Capture the cell that displays the provided text and extract its [X, Y] central coordinate. 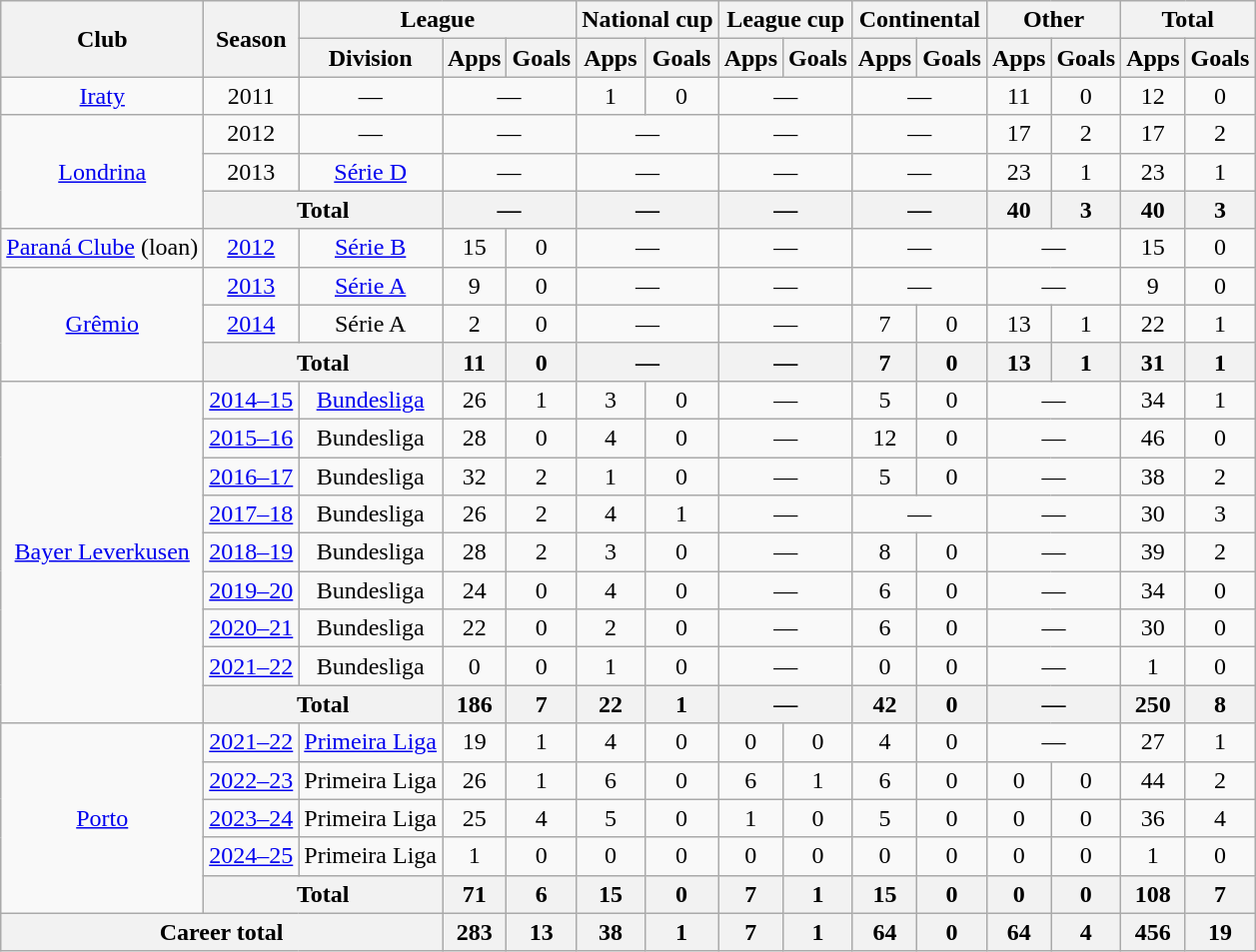
71 [474, 894]
2011 [252, 96]
46 [1153, 438]
Season [252, 39]
2019–20 [252, 590]
2017–18 [252, 514]
32 [474, 476]
Porto [102, 818]
Club [102, 39]
2024–25 [252, 856]
31 [1153, 362]
Iraty [102, 96]
42 [884, 704]
Continental [919, 20]
2014–15 [252, 400]
Bayer Leverkusen [102, 551]
2014 [252, 324]
456 [1153, 932]
Career total [222, 932]
250 [1153, 704]
League cup [785, 20]
2023–24 [252, 818]
2016–17 [252, 476]
Paraná Clube (loan) [102, 248]
24 [474, 590]
Other [1053, 20]
44 [1153, 780]
Division [371, 58]
Grêmio [102, 324]
283 [474, 932]
Série B [371, 248]
36 [1153, 818]
27 [1153, 742]
National cup [647, 20]
Série D [371, 172]
25 [474, 818]
2022–23 [252, 780]
2020–21 [252, 628]
League [438, 20]
2015–16 [252, 438]
186 [474, 704]
39 [1153, 552]
108 [1153, 894]
Londrina [102, 172]
2018–19 [252, 552]
